Pinpoint the cell where the given text exists, returning its [X, Y] midpoint coordinate. 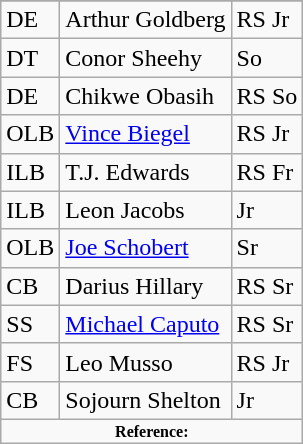
RS So [267, 96]
Sojourn Shelton [146, 400]
Arthur Goldberg [146, 20]
Sr [267, 248]
SS [30, 324]
RS Fr [267, 172]
Conor Sheehy [146, 58]
T.J. Edwards [146, 172]
Vince Biegel [146, 134]
Reference: [152, 431]
Leo Musso [146, 362]
Chikwe Obasih [146, 96]
Michael Caputo [146, 324]
FS [30, 362]
Joe Schobert [146, 248]
Darius Hillary [146, 286]
Leon Jacobs [146, 210]
So [267, 58]
DT [30, 58]
